Identify which cell holds the provided text, then report its [X, Y] central coordinate. 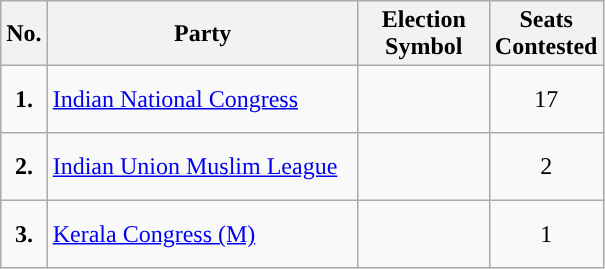
17 [546, 100]
Indian Union Muslim League [202, 167]
2. [24, 167]
Election Symbol [424, 34]
1 [546, 235]
1. [24, 100]
Indian National Congress [202, 100]
Kerala Congress (M) [202, 235]
Seats Contested [546, 34]
2 [546, 167]
No. [24, 34]
Party [202, 34]
3. [24, 235]
